Locate the cell with the specified text and output its [x, y] center coordinate. 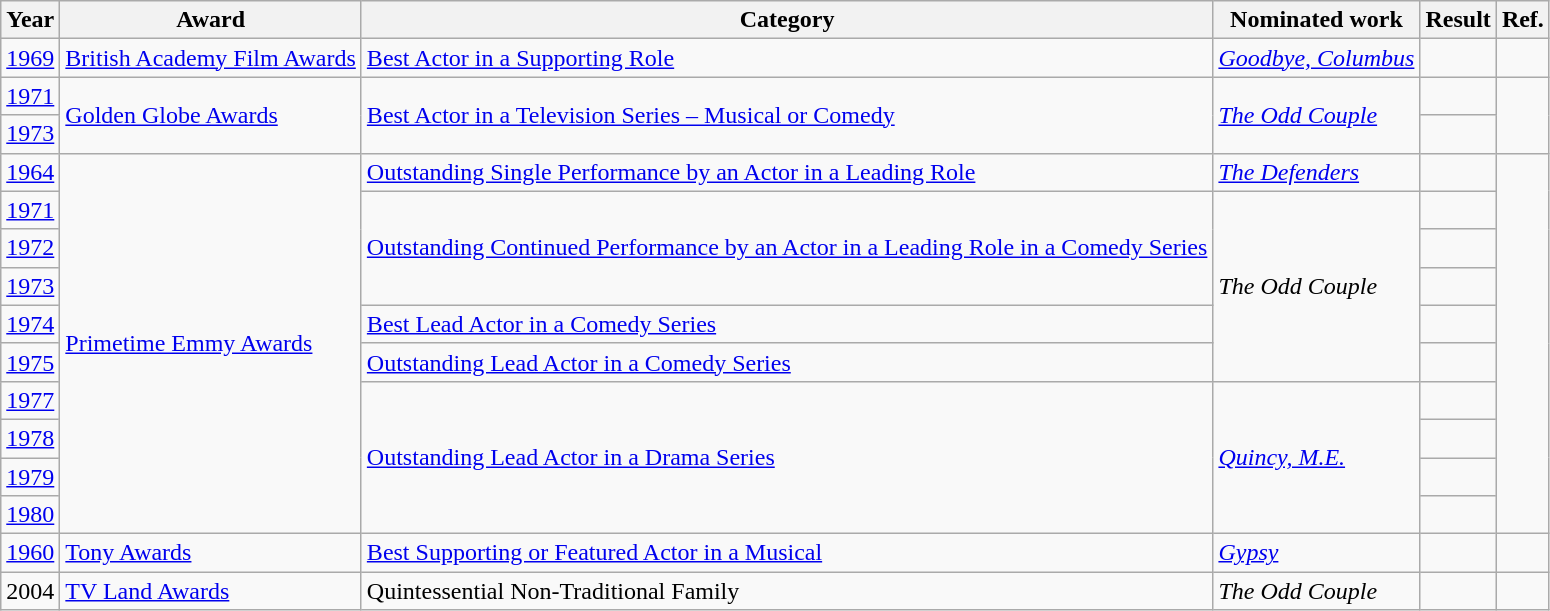
Best Lead Actor in a Comedy Series [787, 324]
1980 [30, 515]
Quintessential Non-Traditional Family [787, 591]
Tony Awards [211, 553]
Year [30, 20]
Primetime Emmy Awards [211, 344]
2004 [30, 591]
Outstanding Single Performance by an Actor in a Leading Role [787, 172]
Ref. [1522, 20]
Category [787, 20]
1979 [30, 477]
Quincy, M.E. [1316, 457]
Result [1458, 20]
Gypsy [1316, 553]
TV Land Awards [211, 591]
British Academy Film Awards [211, 58]
Outstanding Lead Actor in a Comedy Series [787, 362]
1975 [30, 362]
Golden Globe Awards [211, 115]
1977 [30, 400]
Best Supporting or Featured Actor in a Musical [787, 553]
Goodbye, Columbus [1316, 58]
1964 [30, 172]
1972 [30, 248]
Outstanding Lead Actor in a Drama Series [787, 457]
1969 [30, 58]
Nominated work [1316, 20]
Award [211, 20]
1974 [30, 324]
The Defenders [1316, 172]
Best Actor in a Supporting Role [787, 58]
1978 [30, 438]
1960 [30, 553]
Best Actor in a Television Series – Musical or Comedy [787, 115]
Outstanding Continued Performance by an Actor in a Leading Role in a Comedy Series [787, 248]
